Return the [x, y] coordinate for the center point of the cell that contains the specified text.  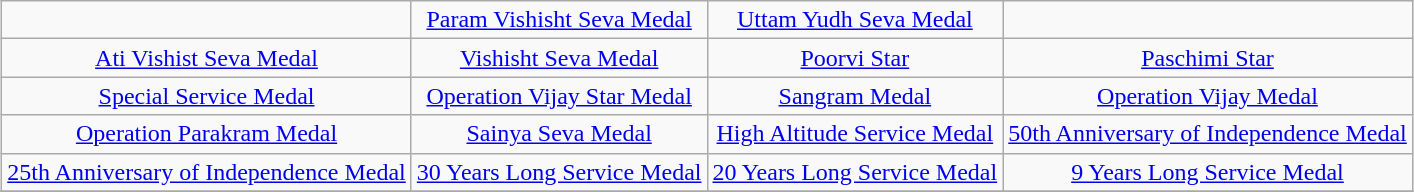
Operation Vijay Medal [1208, 96]
30 Years Long Service Medal [559, 172]
Param Vishisht Seva Medal [559, 20]
9 Years Long Service Medal [1208, 172]
Sainya Seva Medal [559, 134]
Operation Parakram Medal [207, 134]
Sangram Medal [855, 96]
High Altitude Service Medal [855, 134]
25th Anniversary of Independence Medal [207, 172]
Paschimi Star [1208, 58]
50th Anniversary of Independence Medal [1208, 134]
20 Years Long Service Medal [855, 172]
Operation Vijay Star Medal [559, 96]
Poorvi Star [855, 58]
Ati Vishist Seva Medal [207, 58]
Vishisht Seva Medal [559, 58]
Special Service Medal [207, 96]
Uttam Yudh Seva Medal [855, 20]
